From the cell containing the given text, extract its center point as (x, y) coordinate. 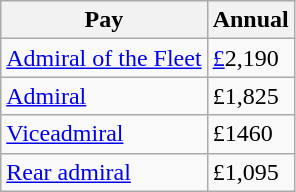
Rear admiral (104, 172)
£2,190 (250, 58)
Admiral of the Fleet (104, 58)
Admiral (104, 96)
£1,095 (250, 172)
£1,825 (250, 96)
Viceadmiral (104, 134)
Pay (104, 20)
£1460 (250, 134)
Annual (250, 20)
